Pinpoint the cell where the given text exists, returning its (X, Y) midpoint coordinate. 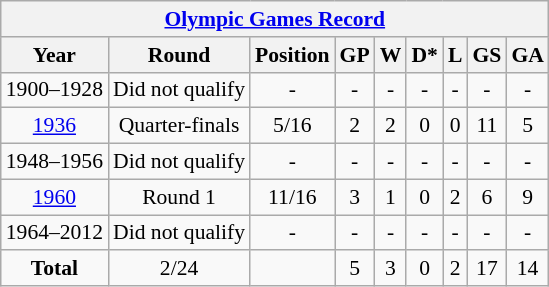
1 (391, 197)
Year (54, 55)
9 (528, 197)
Round 1 (179, 197)
Total (54, 269)
6 (486, 197)
1936 (54, 126)
L (456, 55)
GA (528, 55)
Quarter-finals (179, 126)
11/16 (292, 197)
GS (486, 55)
Olympic Games Record (275, 19)
W (391, 55)
D* (424, 55)
1964–2012 (54, 233)
14 (528, 269)
2/24 (179, 269)
1900–1928 (54, 90)
5/16 (292, 126)
11 (486, 126)
1948–1956 (54, 162)
GP (355, 55)
Round (179, 55)
Position (292, 55)
1960 (54, 197)
17 (486, 269)
